Identify which cell holds the provided text, then report its [x, y] central coordinate. 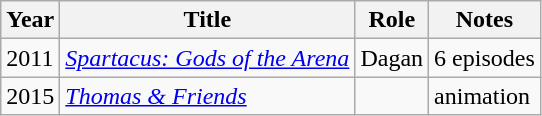
Year [30, 20]
Dagan [392, 58]
Notes [485, 20]
Spartacus: Gods of the Arena [208, 58]
2015 [30, 96]
2011 [30, 58]
animation [485, 96]
6 episodes [485, 58]
Thomas & Friends [208, 96]
Title [208, 20]
Role [392, 20]
